Pinpoint the cell where the given text exists, returning its (x, y) midpoint coordinate. 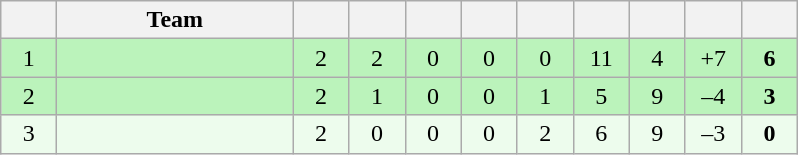
Team (175, 20)
5 (601, 96)
+7 (713, 58)
11 (601, 58)
–3 (713, 134)
–4 (713, 96)
4 (657, 58)
